Detect which cell encompasses the target text, then output its [X, Y] center coordinate. 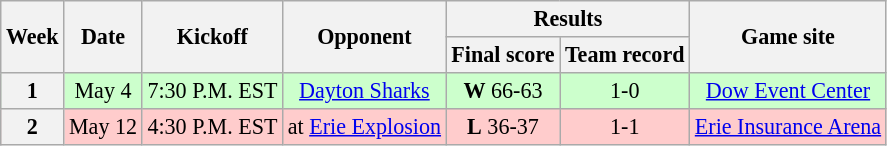
1-1 [625, 126]
Dow Event Center [788, 90]
L 36-37 [503, 126]
May 12 [103, 126]
Opponent [365, 36]
Results [568, 18]
Kickoff [212, 36]
2 [32, 126]
4:30 P.M. EST [212, 126]
Erie Insurance Arena [788, 126]
1 [32, 90]
at Erie Explosion [365, 126]
May 4 [103, 90]
Final score [503, 54]
Dayton Sharks [365, 90]
1-0 [625, 90]
7:30 P.M. EST [212, 90]
Team record [625, 54]
Week [32, 36]
W 66-63 [503, 90]
Game site [788, 36]
Date [103, 36]
